Capture the cell that displays the provided text and extract its [X, Y] central coordinate. 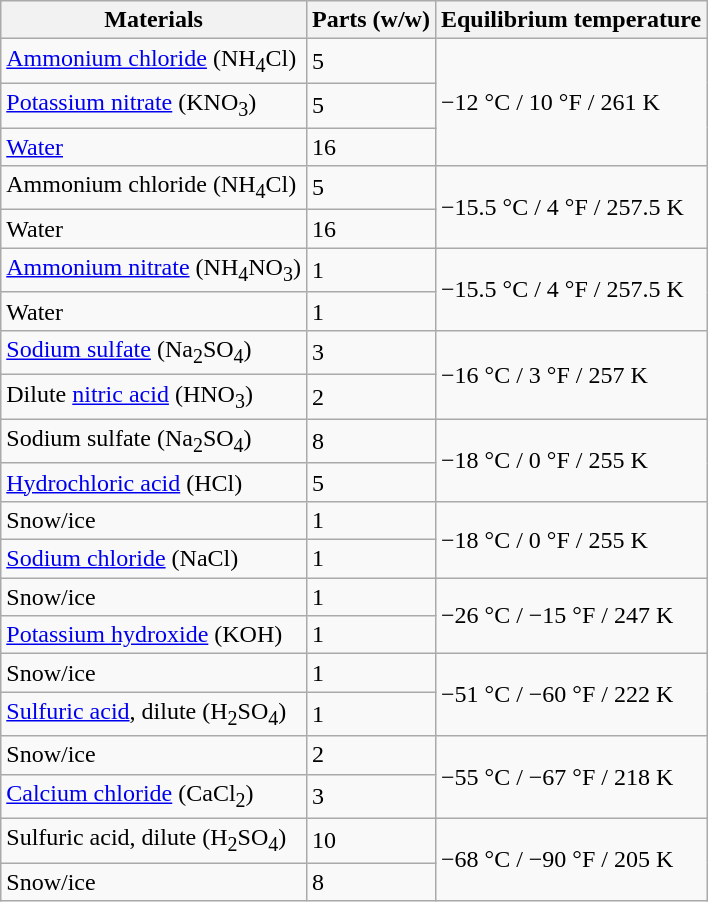
Potassium hydroxide (KOH) [154, 635]
Ammonium nitrate (NH4NO3) [154, 270]
−68 °C / −90 °F / 205 K [570, 860]
10 [370, 841]
Parts (w/w) [370, 20]
Materials [154, 20]
−12 °C / 10 °F / 261 K [570, 102]
−55 °C / −67 °F / 218 K [570, 777]
Dilute nitric acid (HNO3) [154, 397]
Equilibrium temperature [570, 20]
Hydrochloric acid (HCl) [154, 482]
−51 °C / −60 °F / 222 K [570, 695]
Potassium nitrate (KNO3) [154, 105]
−16 °C / 3 °F / 257 K [570, 374]
Calcium chloride (CaCl2) [154, 796]
Sodium chloride (NaCl) [154, 559]
−26 °C / −15 °F / 247 K [570, 616]
